Locate the cell with the specified text and output its [X, Y] center coordinate. 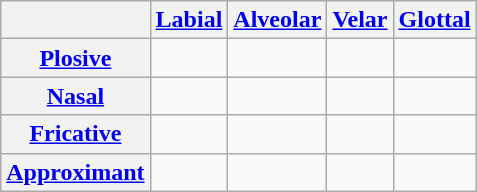
Glottal [434, 20]
Approximant [76, 172]
Alveolar [278, 20]
Fricative [76, 134]
Labial [189, 20]
Velar [360, 20]
Nasal [76, 96]
Plosive [76, 58]
